Extract the [x, y] coordinate from the center of the cell holding the provided text.  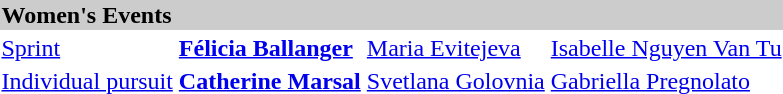
Isabelle Nguyen Van Tu [666, 48]
Maria Evitejeva [456, 48]
Women's Events [392, 15]
Félicia Ballanger [270, 48]
Sprint [87, 48]
